Determine the [X, Y] coordinate at the center of the cell enclosing the given text.  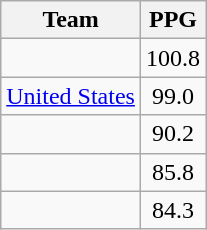
99.0 [172, 96]
United States [71, 96]
90.2 [172, 134]
PPG [172, 20]
85.8 [172, 172]
84.3 [172, 210]
Team [71, 20]
100.8 [172, 58]
